Provide the [X, Y] coordinate of the cell's center where the given text is located.  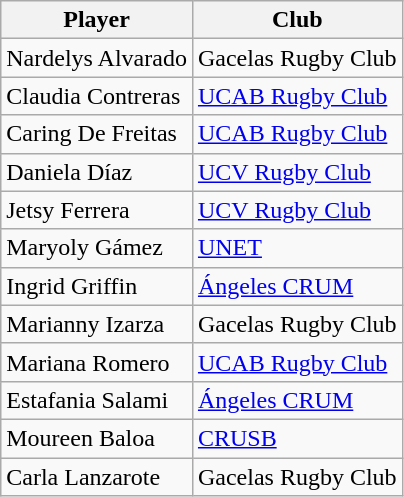
Daniela Díaz [97, 172]
CRUSB [297, 438]
Ingrid Griffin [97, 286]
Marianny Izarza [97, 324]
Claudia Contreras [97, 96]
Jetsy Ferrera [97, 210]
Caring De Freitas [97, 134]
Carla Lanzarote [97, 477]
UNET [297, 248]
Mariana Romero [97, 362]
Player [97, 20]
Moureen Baloa [97, 438]
Estafania Salami [97, 400]
Club [297, 20]
Maryoly Gámez [97, 248]
Nardelys Alvarado [97, 58]
